Return [x, y] of the center of cell containing provided text 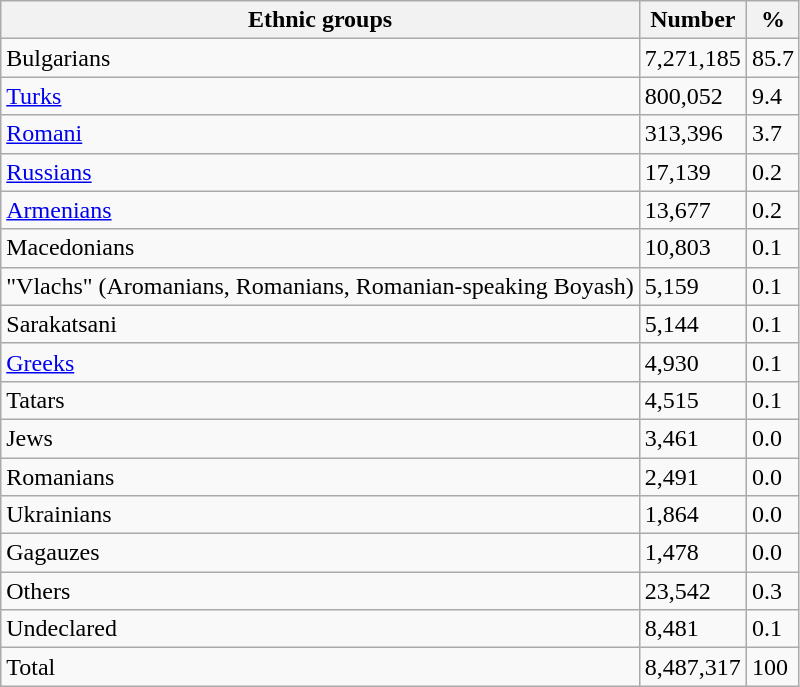
"Vlachs" (Aromanians, Romanians, Romanian-speaking Boyash) [320, 286]
Ethnic groups [320, 20]
100 [772, 667]
3.7 [772, 134]
5,144 [692, 324]
Greeks [320, 362]
Turks [320, 96]
Tatars [320, 400]
Bulgarians [320, 58]
Others [320, 591]
8,487,317 [692, 667]
Total [320, 667]
1,864 [692, 515]
7,271,185 [692, 58]
9.4 [772, 96]
Jews [320, 438]
10,803 [692, 248]
313,396 [692, 134]
Ukrainians [320, 515]
0.3 [772, 591]
3,461 [692, 438]
4,515 [692, 400]
8,481 [692, 629]
85.7 [772, 58]
800,052 [692, 96]
1,478 [692, 553]
5,159 [692, 286]
4,930 [692, 362]
13,677 [692, 210]
17,139 [692, 172]
Gagauzes [320, 553]
2,491 [692, 477]
23,542 [692, 591]
Armenians [320, 210]
Romanians [320, 477]
Romani [320, 134]
Number [692, 20]
Russians [320, 172]
Undeclared [320, 629]
Macedonians [320, 248]
% [772, 20]
Sarakatsani [320, 324]
